Output the [X, Y] coordinate of the center of the cell containing the given text.  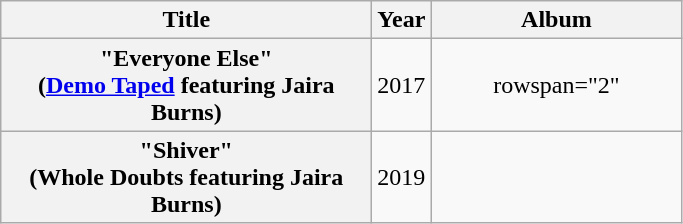
Year [402, 20]
2017 [402, 85]
Title [186, 20]
"Everyone Else"(Demo Taped featuring Jaira Burns) [186, 85]
2019 [402, 177]
rowspan="2" [556, 85]
"Shiver"(Whole Doubts featuring Jaira Burns) [186, 177]
Album [556, 20]
